Pinpoint the cell where the given text exists, returning its [x, y] midpoint coordinate. 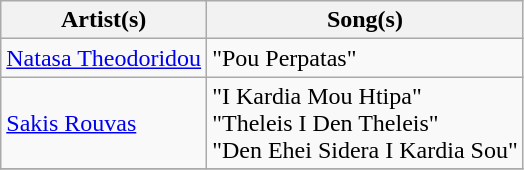
"Pou Perpatas" [366, 58]
Artist(s) [104, 20]
Song(s) [366, 20]
"I Kardia Mou Htipa" "Theleis I Den Theleis" "Den Ehei Sidera I Kardia Sou" [366, 123]
Natasa Theodoridou [104, 58]
Sakis Rouvas [104, 123]
